Identify which cell holds the provided text, then report its [x, y] central coordinate. 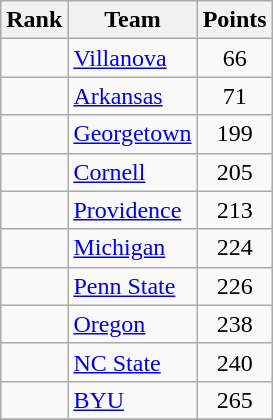
71 [234, 96]
238 [234, 324]
213 [234, 210]
199 [234, 134]
Oregon [132, 324]
Providence [132, 210]
Georgetown [132, 134]
205 [234, 172]
BYU [132, 400]
265 [234, 400]
Michigan [132, 248]
Rank [34, 20]
Arkansas [132, 96]
240 [234, 362]
Penn State [132, 286]
Team [132, 20]
224 [234, 248]
226 [234, 286]
Points [234, 20]
Cornell [132, 172]
66 [234, 58]
NC State [132, 362]
Villanova [132, 58]
